Return the [X, Y] coordinate for the center point of the cell that contains the specified text.  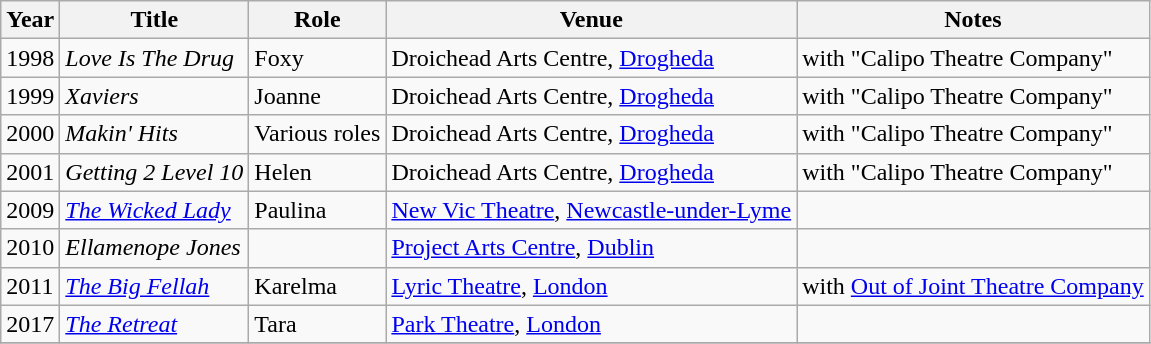
1999 [30, 96]
Foxy [318, 58]
Various roles [318, 134]
Notes [974, 20]
Love Is The Drug [154, 58]
Lyric Theatre, London [592, 286]
New Vic Theatre, Newcastle-under-Lyme [592, 210]
Ellamenope Jones [154, 248]
Xaviers [154, 96]
The Retreat [154, 324]
Getting 2 Level 10 [154, 172]
1998 [30, 58]
Helen [318, 172]
Project Arts Centre, Dublin [592, 248]
2010 [30, 248]
Makin' Hits [154, 134]
Year [30, 20]
Karelma [318, 286]
The Wicked Lady [154, 210]
Park Theatre, London [592, 324]
The Big Fellah [154, 286]
with Out of Joint Theatre Company [974, 286]
Venue [592, 20]
Joanne [318, 96]
Tara [318, 324]
2011 [30, 286]
2000 [30, 134]
2001 [30, 172]
2017 [30, 324]
Title [154, 20]
2009 [30, 210]
Paulina [318, 210]
Role [318, 20]
